Output the [x, y] coordinate of the center of the cell containing the given text.  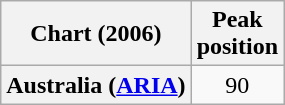
Australia (ARIA) [96, 85]
Peakposition [237, 34]
Chart (2006) [96, 34]
90 [237, 85]
